Scan for the cell matching the given text and deliver its [x, y] coordinate at center. 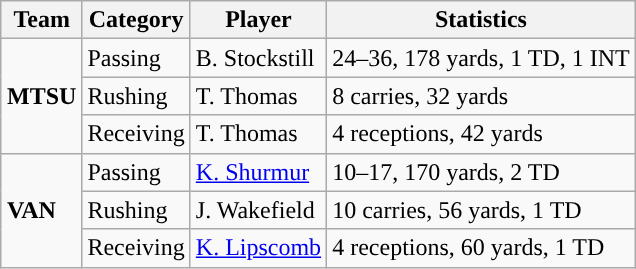
4 receptions, 42 yards [482, 134]
Team [41, 20]
8 carries, 32 yards [482, 96]
K. Lipscomb [258, 248]
K. Shurmur [258, 172]
Player [258, 20]
VAN [41, 210]
J. Wakefield [258, 210]
10–17, 170 yards, 2 TD [482, 172]
10 carries, 56 yards, 1 TD [482, 210]
Statistics [482, 20]
4 receptions, 60 yards, 1 TD [482, 248]
B. Stockstill [258, 58]
Category [136, 20]
24–36, 178 yards, 1 TD, 1 INT [482, 58]
MTSU [41, 96]
